Return (x, y) of the center of cell containing provided text 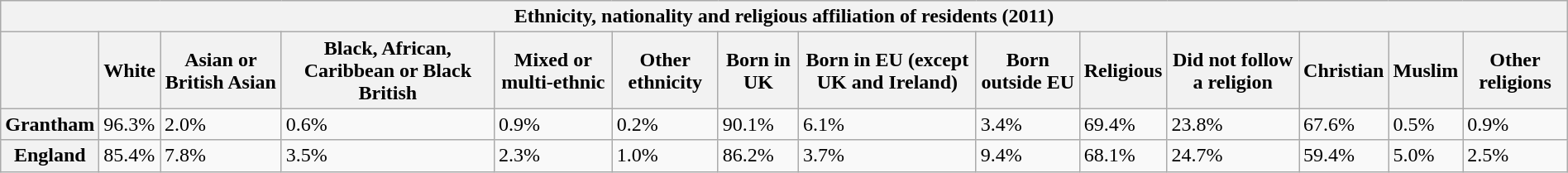
68.1% (1123, 156)
69.4% (1123, 124)
59.4% (1344, 156)
Black, African, Caribbean or Black British (387, 70)
3.5% (387, 156)
7.8% (222, 156)
6.1% (887, 124)
2.5% (1515, 156)
85.4% (130, 156)
3.4% (1027, 124)
3.7% (887, 156)
Born outside EU (1027, 70)
Religious (1123, 70)
0.2% (665, 124)
23.8% (1233, 124)
Born in UK (758, 70)
Asian or British Asian (222, 70)
90.1% (758, 124)
Born in EU (except UK and Ireland) (887, 70)
Grantham (50, 124)
Other religions (1515, 70)
Did not follow a religion (1233, 70)
9.4% (1027, 156)
Christian (1344, 70)
86.2% (758, 156)
0.5% (1426, 124)
Ethnicity, nationality and religious affiliation of residents (2011) (784, 17)
96.3% (130, 124)
67.6% (1344, 124)
Muslim (1426, 70)
0.6% (387, 124)
24.7% (1233, 156)
England (50, 156)
2.3% (554, 156)
White (130, 70)
1.0% (665, 156)
2.0% (222, 124)
Other ethnicity (665, 70)
Mixed or multi-ethnic (554, 70)
5.0% (1426, 156)
